Capture the cell that displays the provided text and extract its (x, y) central coordinate. 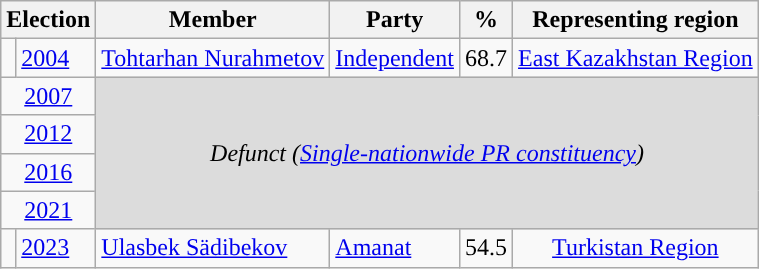
2004 (56, 58)
2023 (56, 248)
2012 (48, 134)
East Kazakhstan Region (636, 58)
Turkistan Region (636, 248)
68.7 (486, 58)
Election (48, 20)
Member (213, 20)
2021 (48, 210)
2016 (48, 172)
Ulasbek Sädibekov (213, 248)
Tohtarhan Nurahmetov (213, 58)
Amanat (395, 248)
2007 (48, 96)
% (486, 20)
Independent (395, 58)
54.5 (486, 248)
Defunct (Single-nationwide PR constituency) (427, 153)
Representing region (636, 20)
Party (395, 20)
